Return (X, Y) of the center of cell containing provided text 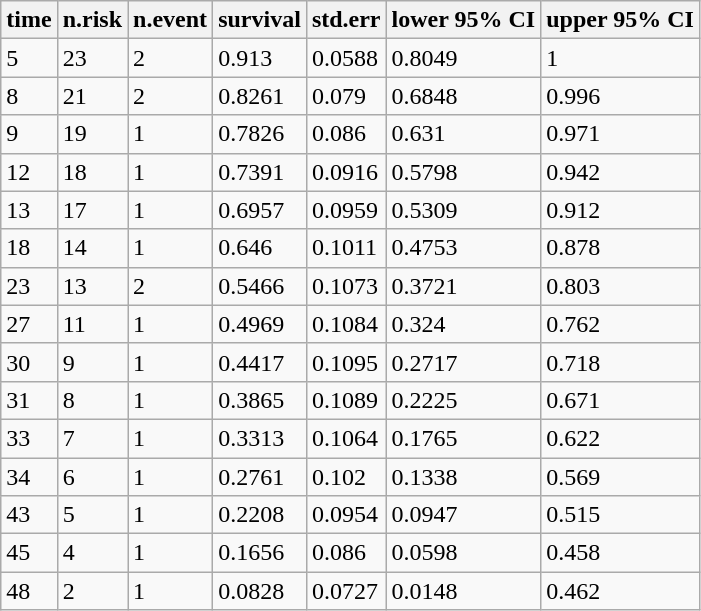
6 (92, 477)
0.1656 (260, 553)
0.462 (620, 591)
n.event (170, 20)
0.913 (260, 58)
0.458 (620, 553)
7 (92, 438)
0.803 (620, 286)
0.515 (620, 515)
0.2717 (464, 362)
0.996 (620, 96)
14 (92, 248)
0.1064 (346, 438)
0.8261 (260, 96)
11 (92, 324)
34 (29, 477)
0.3865 (260, 400)
0.4417 (260, 362)
0.5798 (464, 172)
0.1338 (464, 477)
0.671 (620, 400)
17 (92, 210)
0.1089 (346, 400)
0.0916 (346, 172)
0.2225 (464, 400)
0.6848 (464, 96)
4 (92, 553)
survival (260, 20)
0.0598 (464, 553)
48 (29, 591)
upper 95% CI (620, 20)
0.0588 (346, 58)
0.4969 (260, 324)
0.0828 (260, 591)
0.1084 (346, 324)
0.646 (260, 248)
0.878 (620, 248)
n.risk (92, 20)
0.7826 (260, 134)
0.631 (464, 134)
0.2208 (260, 515)
time (29, 20)
0.3313 (260, 438)
0.7391 (260, 172)
12 (29, 172)
0.971 (620, 134)
30 (29, 362)
std.err (346, 20)
19 (92, 134)
0.5309 (464, 210)
0.569 (620, 477)
43 (29, 515)
0.4753 (464, 248)
0.1011 (346, 248)
0.762 (620, 324)
0.102 (346, 477)
31 (29, 400)
0.1095 (346, 362)
0.0148 (464, 591)
27 (29, 324)
0.1765 (464, 438)
0.6957 (260, 210)
0.0727 (346, 591)
0.3721 (464, 286)
0.324 (464, 324)
0.079 (346, 96)
0.912 (620, 210)
0.0947 (464, 515)
0.1073 (346, 286)
0.622 (620, 438)
0.0954 (346, 515)
0.5466 (260, 286)
lower 95% CI (464, 20)
45 (29, 553)
0.718 (620, 362)
33 (29, 438)
0.0959 (346, 210)
21 (92, 96)
0.8049 (464, 58)
0.2761 (260, 477)
0.942 (620, 172)
